Identify which cell holds the provided text, then report its (x, y) central coordinate. 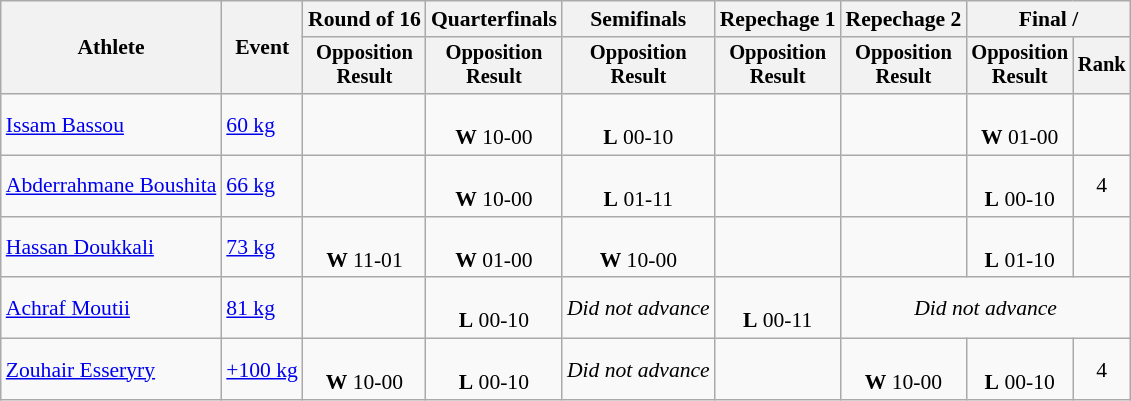
Zouhair Esseryry (112, 370)
L 01-11 (638, 186)
Athlete (112, 48)
Repechage 1 (778, 19)
Round of 16 (364, 19)
60 kg (262, 124)
66 kg (262, 186)
81 kg (262, 308)
Rank (1102, 66)
L 00-11 (778, 308)
Repechage 2 (904, 19)
L 01-10 (1020, 248)
Hassan Doukkali (112, 248)
Achraf Moutii (112, 308)
Semifinals (638, 19)
Issam Bassou (112, 124)
+100 kg (262, 370)
Final / (1048, 19)
Quarterfinals (494, 19)
73 kg (262, 248)
Event (262, 48)
Abderrahmane Boushita (112, 186)
W 11-01 (364, 248)
